Identify which cell holds the provided text, then report its [x, y] central coordinate. 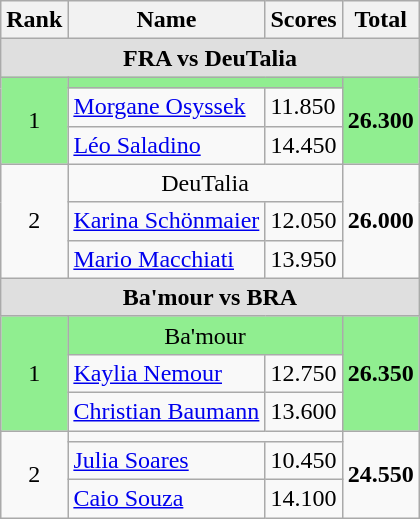
26.300 [380, 120]
Total [380, 20]
26.000 [380, 221]
Christian Baumann [166, 411]
DeuTalia [205, 183]
13.950 [304, 259]
Ba'mour [205, 335]
26.350 [380, 373]
Julia Soares [166, 461]
12.050 [304, 221]
24.550 [380, 474]
FRA vs DeuTalia [210, 58]
12.750 [304, 373]
11.850 [304, 107]
Scores [304, 20]
14.450 [304, 145]
14.100 [304, 499]
Léo Saladino [166, 145]
Caio Souza [166, 499]
Karina Schönmaier [166, 221]
Mario Macchiati [166, 259]
Ba'mour vs BRA [210, 297]
Name [166, 20]
10.450 [304, 461]
Morgane Osyssek [166, 107]
Kaylia Nemour [166, 373]
Rank [34, 20]
13.600 [304, 411]
